Detect which cell encompasses the target text, then output its (X, Y) center coordinate. 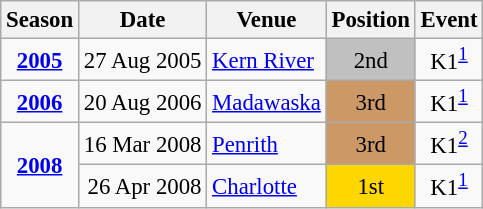
2006 (40, 102)
Madawaska (266, 102)
26 Apr 2008 (142, 186)
Date (142, 20)
2005 (40, 60)
16 Mar 2008 (142, 144)
Penrith (266, 144)
Venue (266, 20)
K12 (449, 144)
Position (370, 20)
27 Aug 2005 (142, 60)
2nd (370, 60)
Kern River (266, 60)
Season (40, 20)
1st (370, 186)
Event (449, 20)
Charlotte (266, 186)
20 Aug 2006 (142, 102)
2008 (40, 165)
